Output the (x, y) coordinate of the center of the cell containing the given text.  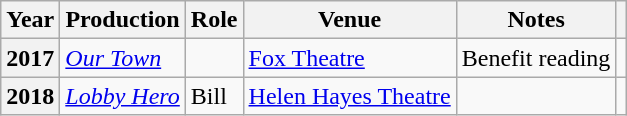
Notes (536, 20)
Benefit reading (536, 58)
2018 (30, 96)
2017 (30, 58)
Helen Hayes Theatre (350, 96)
Production (123, 20)
Year (30, 20)
Role (214, 20)
Venue (350, 20)
Our Town (123, 58)
Bill (214, 96)
Lobby Hero (123, 96)
Fox Theatre (350, 58)
